Identify which cell holds the provided text, then report its [X, Y] central coordinate. 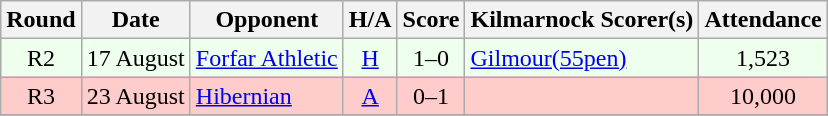
Opponent [266, 20]
Gilmour(55pen) [582, 58]
Hibernian [266, 96]
Score [431, 20]
Forfar Athletic [266, 58]
R3 [41, 96]
0–1 [431, 96]
1–0 [431, 58]
A [370, 96]
1,523 [763, 58]
H [370, 58]
10,000 [763, 96]
Attendance [763, 20]
R2 [41, 58]
Date [136, 20]
Kilmarnock Scorer(s) [582, 20]
17 August [136, 58]
23 August [136, 96]
Round [41, 20]
H/A [370, 20]
